Identify which cell holds the provided text, then report its (x, y) central coordinate. 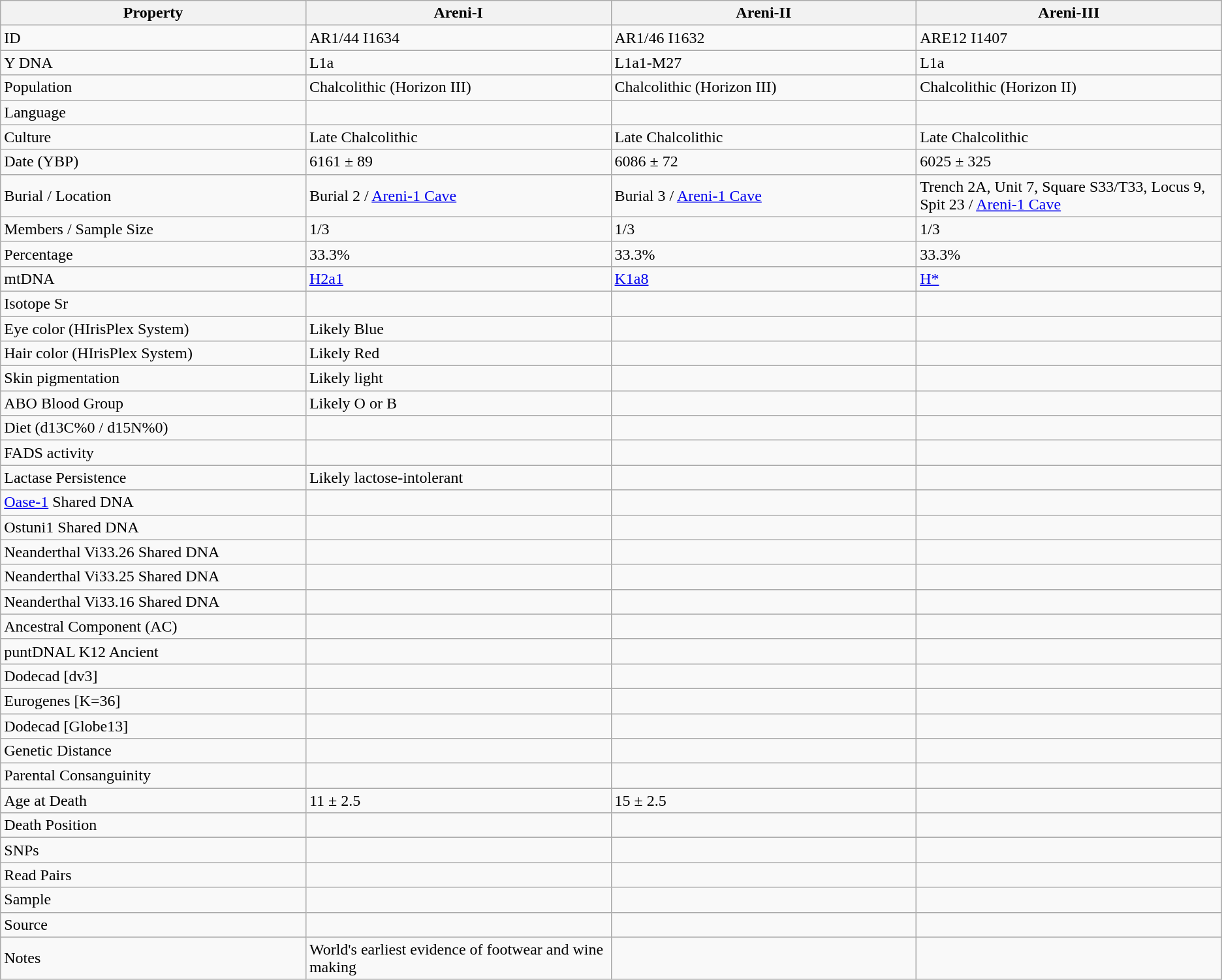
Likely Red (458, 354)
Parental Consanguinity (153, 776)
ABO Blood Group (153, 403)
SNPs (153, 850)
Likely light (458, 378)
Likely lactose-intolerant (458, 478)
Y DNA (153, 63)
puntDNAL K12 Ancient (153, 651)
Areni-III (1069, 13)
Dodecad [Globe13] (153, 726)
Dodecad [dv3] (153, 676)
Burial 2 / Areni-1 Cave (458, 196)
Lactase Persistence (153, 478)
AR1/46 I1632 (764, 38)
Ancestral Component (AC) (153, 626)
Sample (153, 900)
ID (153, 38)
Trench 2A, Unit 7, Square S33/T33, Locus 9, Spit 23 / Areni-1 Cave (1069, 196)
Age at Death (153, 801)
Likely O or B (458, 403)
Neanderthal Vi33.16 Shared DNA (153, 602)
Language (153, 112)
15 ± 2.5 (764, 801)
Oase-1 Shared DNA (153, 502)
Notes (153, 958)
Areni-II (764, 13)
Population (153, 87)
FADS activity (153, 453)
6086 ± 72 (764, 162)
Ostuni1 Shared DNA (153, 527)
Neanderthal Vi33.25 Shared DNA (153, 577)
Eurogenes [K=36] (153, 701)
World's earliest evidence of footwear and wine making (458, 958)
6161 ± 89 (458, 162)
K1a8 (764, 279)
Source (153, 925)
Members / Sample Size (153, 229)
Percentage (153, 254)
Hair color (HIrisPlex System) (153, 354)
Property (153, 13)
Skin pigmentation (153, 378)
Likely Blue (458, 328)
H* (1069, 279)
Burial / Location (153, 196)
Death Position (153, 825)
ARE12 I1407 (1069, 38)
Neanderthal Vi33.26 Shared DNA (153, 552)
Burial 3 / Areni-1 Cave (764, 196)
L1a1-M27 (764, 63)
Eye color (HIrisPlex System) (153, 328)
Read Pairs (153, 875)
Genetic Distance (153, 751)
11 ± 2.5 (458, 801)
mtDNA (153, 279)
6025 ± 325 (1069, 162)
Isotope Sr (153, 303)
Diet (d13C%0 / d15N%0) (153, 428)
Chalcolithic (Horizon II) (1069, 87)
Culture (153, 137)
Date (YBP) (153, 162)
H2a1 (458, 279)
Areni-I (458, 13)
AR1/44 I1634 (458, 38)
